Determine the (x, y) coordinate at the center of the cell enclosing the given text.  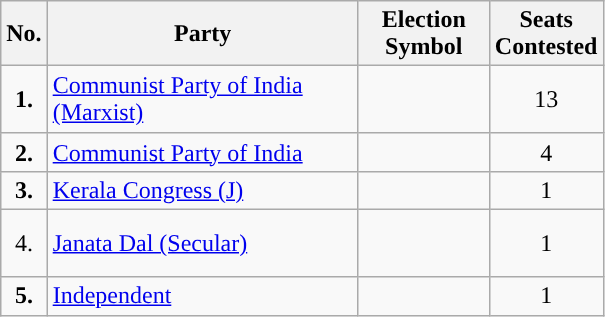
Kerala Congress (J) (202, 190)
4 (546, 152)
Communist Party of India (202, 152)
3. (24, 190)
Party (202, 34)
Communist Party of India (Marxist) (202, 100)
4. (24, 243)
Independent (202, 296)
1. (24, 100)
Election Symbol (424, 34)
2. (24, 152)
No. (24, 34)
Seats Contested (546, 34)
Janata Dal (Secular) (202, 243)
5. (24, 296)
13 (546, 100)
